Return the (X, Y) coordinate for the center point of the cell that contains the specified text.  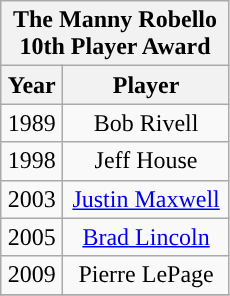
Bob Rivell (146, 123)
1998 (32, 161)
Jeff House (146, 161)
Justin Maxwell (146, 199)
Player (146, 85)
Pierre LePage (146, 275)
Year (32, 85)
The Manny Robello 10th Player Award (116, 34)
1989 (32, 123)
2005 (32, 237)
2009 (32, 275)
2003 (32, 199)
Brad Lincoln (146, 237)
